Detect which cell encompasses the target text, then output its (x, y) center coordinate. 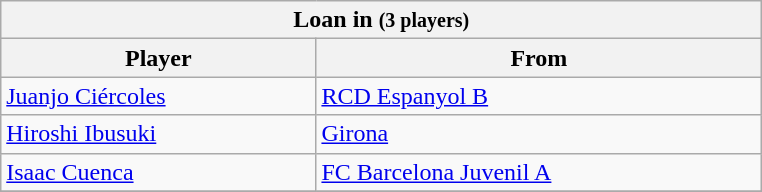
Girona (539, 134)
FC Barcelona Juvenil A (539, 172)
Player (158, 58)
RCD Espanyol B (539, 96)
Hiroshi Ibusuki (158, 134)
Loan in (3 players) (382, 20)
From (539, 58)
Isaac Cuenca (158, 172)
Juanjo Ciércoles (158, 96)
